Detect which cell encompasses the target text, then output its [x, y] center coordinate. 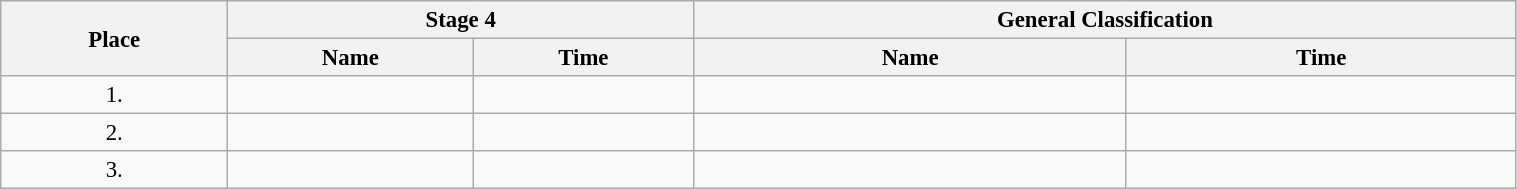
Stage 4 [461, 20]
Place [114, 38]
3. [114, 170]
General Classification [1105, 20]
1. [114, 95]
2. [114, 133]
